Extract the [X, Y] coordinate from the center of the cell holding the provided text.  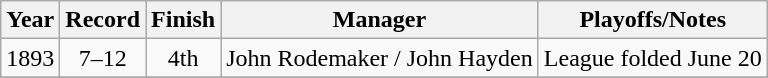
Record [103, 20]
Manager [380, 20]
Finish [184, 20]
John Rodemaker / John Hayden [380, 58]
Playoffs/Notes [652, 20]
1893 [30, 58]
Year [30, 20]
7–12 [103, 58]
League folded June 20 [652, 58]
4th [184, 58]
